From the cell containing the given text, extract its center point as [x, y] coordinate. 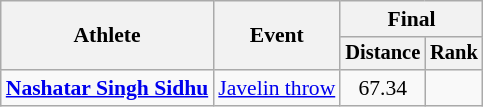
Athlete [108, 36]
Nashatar Singh Sidhu [108, 88]
Distance [382, 54]
67.34 [382, 88]
Javelin throw [276, 88]
Event [276, 36]
Rank [454, 54]
Final [411, 19]
